From the cell containing the given text, extract its center point as [x, y] coordinate. 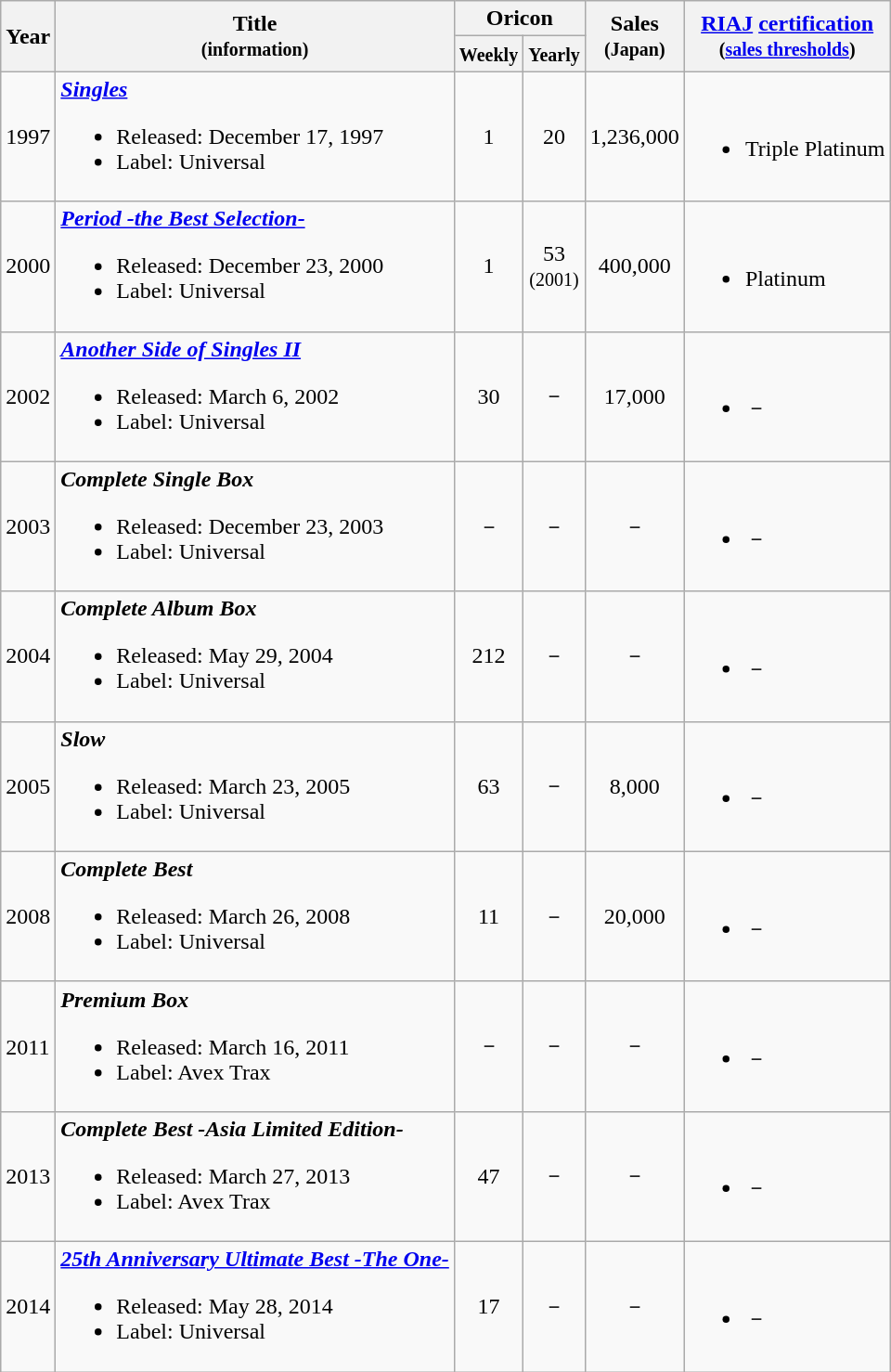
Oricon [520, 19]
Period -the Best Selection-Released: December 23, 2000Label: Universal [255, 266]
30 [488, 396]
Yearly [555, 54]
20 [555, 136]
20,000 [635, 916]
Complete Single BoxReleased: December 23, 2003Label: Universal [255, 526]
Year [28, 36]
1,236,000 [635, 136]
Sales(Japan) [635, 36]
Complete BestReleased: March 26, 2008Label: Universal [255, 916]
Triple Platinum [787, 136]
2002 [28, 396]
Complete Album BoxReleased: May 29, 2004Label: Universal [255, 656]
53 (2001) [555, 266]
17,000 [635, 396]
400,000 [635, 266]
8,000 [635, 786]
2008 [28, 916]
Premium BoxReleased: March 16, 2011Label: Avex Trax [255, 1046]
Complete Best -Asia Limited Edition-Released: March 27, 2013Label: Avex Trax [255, 1176]
11 [488, 916]
2003 [28, 526]
2014 [28, 1306]
Title(information) [255, 36]
2004 [28, 656]
Another Side of Singles IIReleased: March 6, 2002Label: Universal [255, 396]
RIAJ certification(sales thresholds) [787, 36]
25th Anniversary Ultimate Best -The One-Released: May 28, 2014Label: Universal [255, 1306]
2005 [28, 786]
SinglesReleased: December 17, 1997Label: Universal [255, 136]
Platinum [787, 266]
Weekly [488, 54]
2013 [28, 1176]
2000 [28, 266]
SlowReleased: March 23, 2005Label: Universal [255, 786]
17 [488, 1306]
47 [488, 1176]
63 [488, 786]
1997 [28, 136]
2011 [28, 1046]
212 [488, 656]
